Find where the given text appears and provide that cell's center as [X, Y] coordinate. 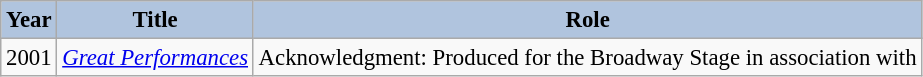
Title [155, 20]
Role [588, 20]
Great Performances [155, 58]
2001 [29, 58]
Acknowledgment: Produced for the Broadway Stage in association with [588, 58]
Year [29, 20]
